Pinpoint the cell where the given text exists, returning its (X, Y) midpoint coordinate. 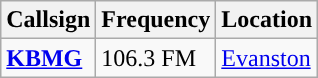
Frequency (156, 20)
Callsign (48, 20)
106.3 FM (156, 58)
Location (267, 20)
KBMG (48, 58)
Evanston (267, 58)
